Search for the cell housing the specified text and yield its [x, y] center coordinate. 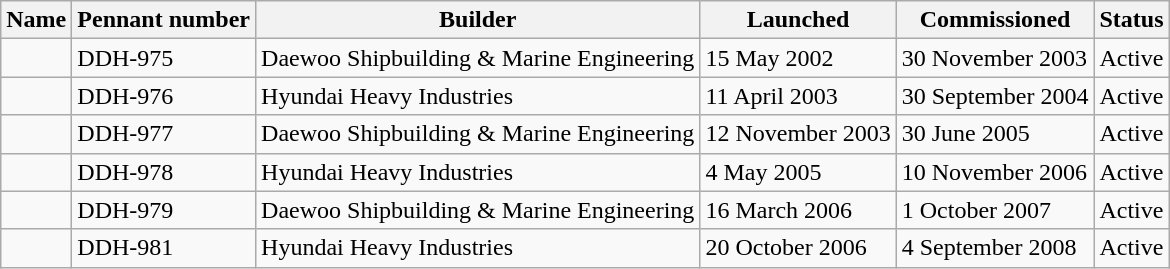
DDH-981 [164, 248]
DDH-976 [164, 96]
Commissioned [995, 20]
DDH-975 [164, 58]
Launched [798, 20]
Name [36, 20]
12 November 2003 [798, 134]
Pennant number [164, 20]
4 September 2008 [995, 248]
20 October 2006 [798, 248]
10 November 2006 [995, 172]
DDH-979 [164, 210]
30 September 2004 [995, 96]
Builder [478, 20]
16 March 2006 [798, 210]
11 April 2003 [798, 96]
15 May 2002 [798, 58]
4 May 2005 [798, 172]
30 June 2005 [995, 134]
DDH-978 [164, 172]
Status [1132, 20]
1 October 2007 [995, 210]
DDH-977 [164, 134]
30 November 2003 [995, 58]
